Return (x, y) of the center of cell containing provided text 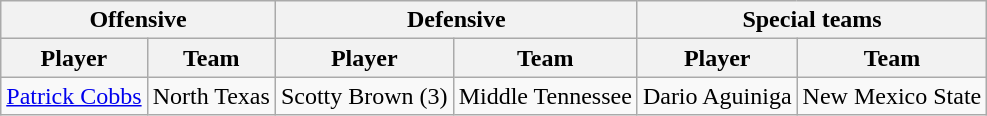
New Mexico State (892, 96)
Scotty Brown (3) (364, 96)
North Texas (211, 96)
Dario Aguiniga (717, 96)
Middle Tennessee (545, 96)
Offensive (138, 20)
Patrick Cobbs (74, 96)
Special teams (812, 20)
Defensive (456, 20)
